Return [X, Y] of the center of cell containing provided text 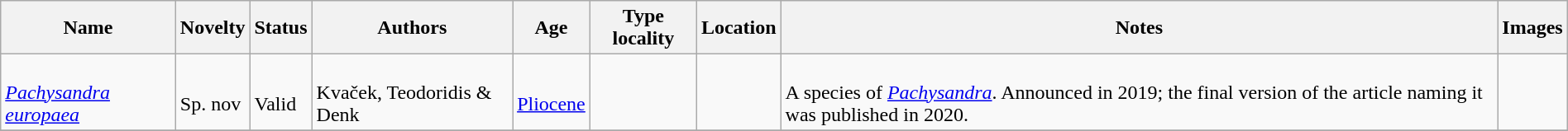
Location [739, 28]
Name [88, 28]
Pliocene [552, 92]
Age [552, 28]
Authors [412, 28]
Status [281, 28]
Pachysandra europaea [88, 92]
Notes [1140, 28]
Novelty [213, 28]
Kvaček, Teodoridis & Denk [412, 92]
Valid [281, 92]
Type locality [643, 28]
A species of Pachysandra. Announced in 2019; the final version of the article naming it was published in 2020. [1140, 92]
Sp. nov [213, 92]
Images [1532, 28]
